Scan for the cell matching the given text and deliver its (X, Y) coordinate at center. 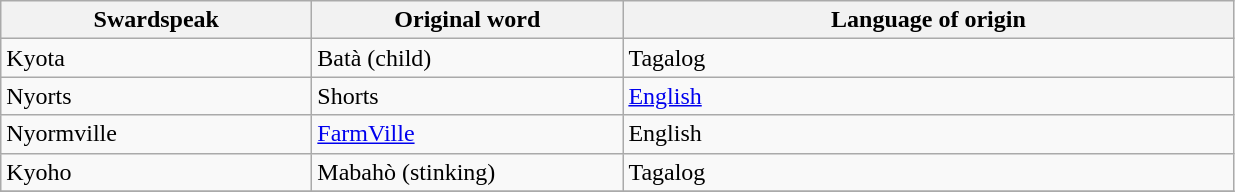
Shorts (468, 96)
Kyota (156, 58)
FarmVille (468, 134)
Swardspeak (156, 20)
Original word (468, 20)
Nyorts (156, 96)
Mabahò (stinking) (468, 172)
Batà (child) (468, 58)
Nyormville (156, 134)
Language of origin (928, 20)
Kyoho (156, 172)
